Provide the [x, y] coordinate of the cell's center where the given text is located.  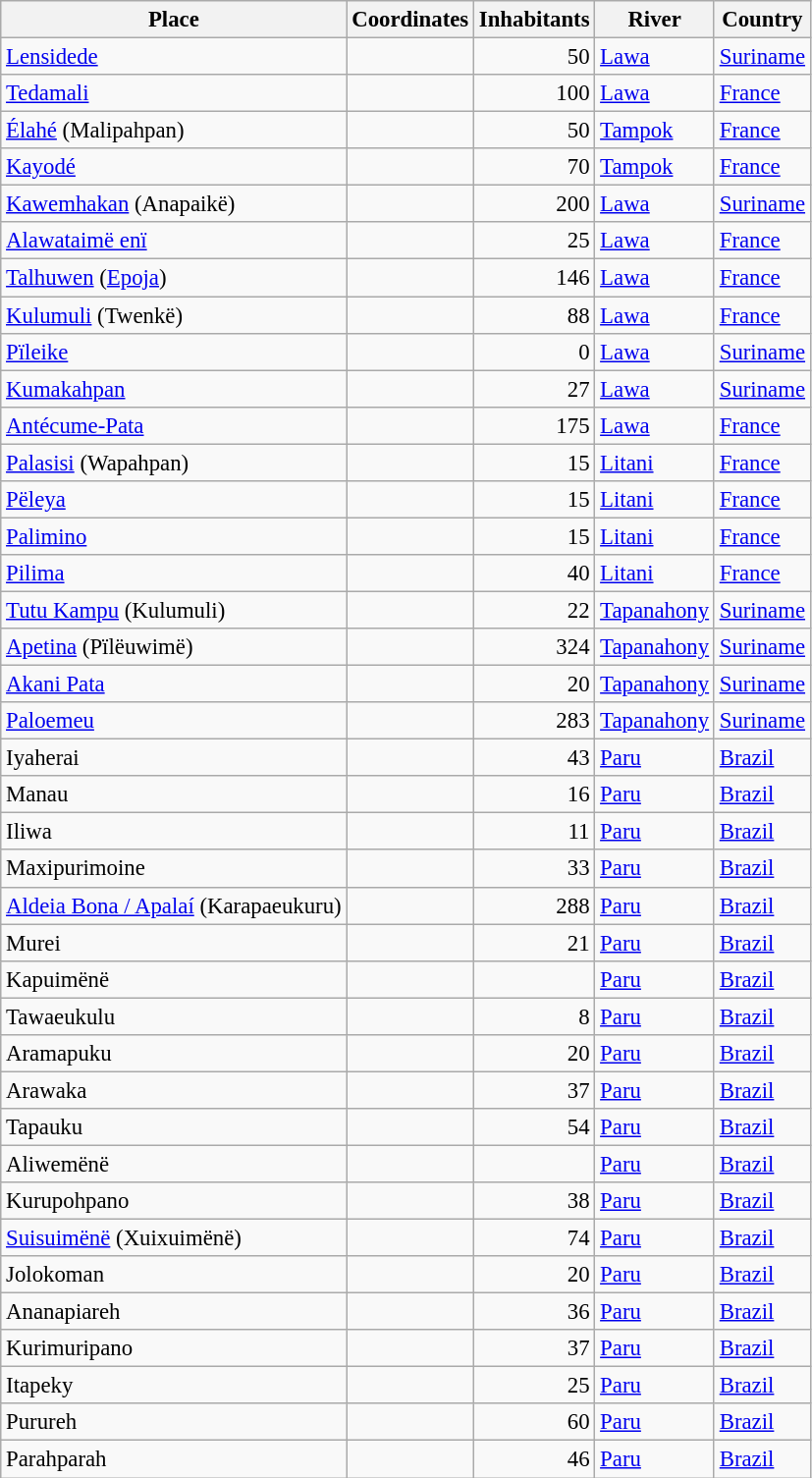
74 [534, 1238]
Maxipurimoine [174, 869]
Akani Pata [174, 684]
Aliwemënë [174, 1164]
33 [534, 869]
88 [534, 315]
70 [534, 167]
Kulumuli (Twenkë) [174, 315]
40 [534, 574]
Tutu Kampu (Kulumuli) [174, 610]
Inhabitants [534, 20]
Talhuwen (Epoja) [174, 278]
Aldeia Bona / Apalaí (Karapaeukuru) [174, 905]
Palimino [174, 536]
36 [534, 1312]
Murei [174, 943]
22 [534, 610]
Kumakahpan [174, 389]
Coordinates [410, 20]
27 [534, 389]
43 [534, 758]
Lensidede [174, 57]
Suisuimënë (Xuixuimënë) [174, 1238]
Kapuimënë [174, 979]
Tawaeukulu [174, 1016]
Place [174, 20]
Pilima [174, 574]
River [655, 20]
38 [534, 1201]
Aramapuku [174, 1054]
Kawemhakan (Anapaikë) [174, 204]
Antécume-Pata [174, 425]
Palasisi (Wapahpan) [174, 463]
200 [534, 204]
100 [534, 93]
54 [534, 1127]
Kurimuripano [174, 1348]
60 [534, 1423]
21 [534, 943]
Tapauku [174, 1127]
Kurupohpano [174, 1201]
283 [534, 721]
8 [534, 1016]
11 [534, 832]
Pëleya [174, 500]
0 [534, 352]
Paloemeu [174, 721]
Arawaka [174, 1090]
Pïleike [174, 352]
Ananapiareh [174, 1312]
Tedamali [174, 93]
46 [534, 1459]
Kayodé [174, 167]
Country [762, 20]
Purureh [174, 1423]
Parahparah [174, 1459]
Manau [174, 794]
Itapeky [174, 1386]
288 [534, 905]
Élahé (Malipahpan) [174, 131]
Jolokoman [174, 1275]
Apetina (Pïlëuwimë) [174, 647]
146 [534, 278]
Iyaherai [174, 758]
324 [534, 647]
16 [534, 794]
175 [534, 425]
Iliwa [174, 832]
Alawataimë enï [174, 241]
